Capture the cell that displays the provided text and extract its [X, Y] central coordinate. 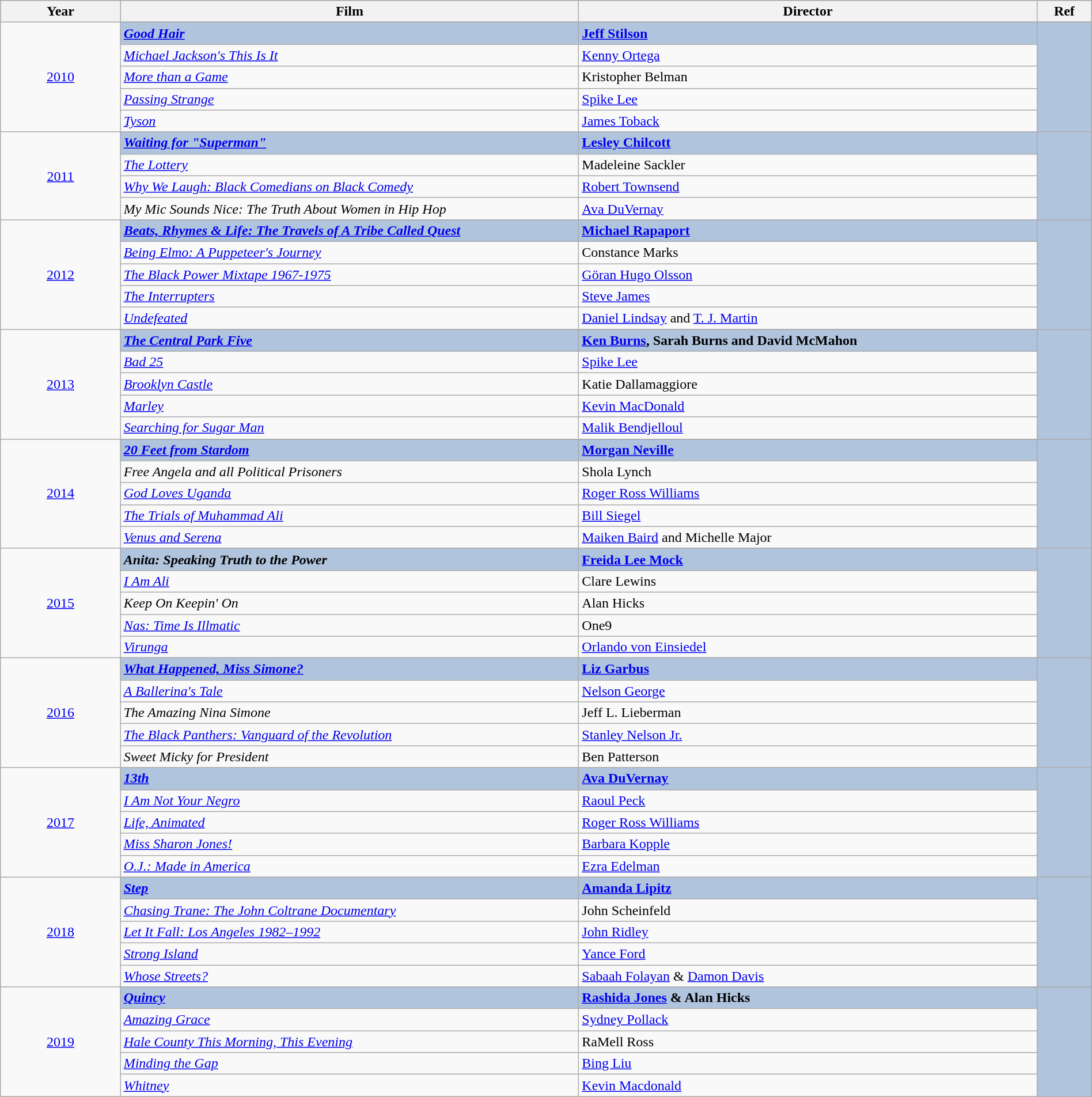
Sydney Pollack [808, 1020]
Liz Garbus [808, 669]
Katie Dallamaggiore [808, 384]
20 Feet from Stardom [350, 450]
Waiting for "Superman" [350, 143]
Daniel Lindsay and T. J. Martin [808, 318]
More than a Game [350, 77]
Searching for Sugar Man [350, 428]
Barbara Kopple [808, 844]
Malik Bendjelloul [808, 428]
Ezra Edelman [808, 866]
Maiken Baird and Michelle Major [808, 537]
Whose Streets? [350, 976]
Step [350, 888]
Sweet Micky for President [350, 757]
Rashida Jones & Alan Hicks [808, 998]
2011 [60, 176]
The Interrupters [350, 297]
Free Angela and all Political Prisoners [350, 472]
2014 [60, 494]
Orlando von Einsiedel [808, 647]
Robert Townsend [808, 187]
13th [350, 779]
The Central Park Five [350, 340]
Nas: Time Is Illmatic [350, 625]
Stanley Nelson Jr. [808, 735]
2013 [60, 384]
Kevin MacDonald [808, 406]
Virunga [350, 647]
Kenny Ortega [808, 55]
Steve James [808, 297]
What Happened, Miss Simone? [350, 669]
Good Hair [350, 33]
Ben Patterson [808, 757]
Raoul Peck [808, 800]
Yance Ford [808, 954]
Film [350, 12]
Bing Liu [808, 1064]
Shola Lynch [808, 472]
Keep On Keepin' On [350, 603]
2018 [60, 932]
RaMell Ross [808, 1042]
Alan Hicks [808, 603]
I Am Ali [350, 581]
John Ridley [808, 932]
Ken Burns, Sarah Burns and David McMahon [808, 340]
Whitney [350, 1085]
Kevin Macdonald [808, 1085]
The Amazing Nina Simone [350, 713]
Tyson [350, 121]
Jeff L. Lieberman [808, 713]
I Am Not Your Negro [350, 800]
2015 [60, 603]
Lesley Chilcott [808, 143]
Brooklyn Castle [350, 384]
Year [60, 12]
One9 [808, 625]
Strong Island [350, 954]
Beats, Rhymes & Life: The Travels of A Tribe Called Quest [350, 230]
Bad 25 [350, 362]
O.J.: Made in America [350, 866]
Sabaah Folayan & Damon Davis [808, 976]
2019 [60, 1042]
Madeleine Sackler [808, 165]
Let It Fall: Los Angeles 1982–1992 [350, 932]
Quincy [350, 998]
Why We Laugh: Black Comedians on Black Comedy [350, 187]
God Loves Uganda [350, 494]
Life, Animated [350, 822]
Ref [1064, 12]
Hale County This Morning, This Evening [350, 1042]
Bill Siegel [808, 515]
Göran Hugo Olsson [808, 275]
Morgan Neville [808, 450]
A Ballerina's Tale [350, 691]
John Scheinfeld [808, 910]
Venus and Serena [350, 537]
Constance Marks [808, 252]
2017 [60, 822]
My Mic Sounds Nice: The Truth About Women in Hip Hop [350, 208]
Clare Lewins [808, 581]
James Toback [808, 121]
Michael Jackson's This Is It [350, 55]
Kristopher Belman [808, 77]
2010 [60, 77]
Minding the Gap [350, 1064]
Amazing Grace [350, 1020]
The Trials of Muhammad Ali [350, 515]
Jeff Stilson [808, 33]
Miss Sharon Jones! [350, 844]
Director [808, 12]
Anita: Speaking Truth to the Power [350, 559]
Freida Lee Mock [808, 559]
The Black Panthers: Vanguard of the Revolution [350, 735]
The Black Power Mixtape 1967-1975 [350, 275]
2012 [60, 274]
Marley [350, 406]
Undefeated [350, 318]
The Lottery [350, 165]
Passing Strange [350, 99]
Nelson George [808, 691]
Amanda Lipitz [808, 888]
Michael Rapaport [808, 230]
Chasing Trane: The John Coltrane Documentary [350, 910]
2016 [60, 713]
Being Elmo: A Puppeteer's Journey [350, 252]
